Pinpoint the cell where the given text exists, returning its (x, y) midpoint coordinate. 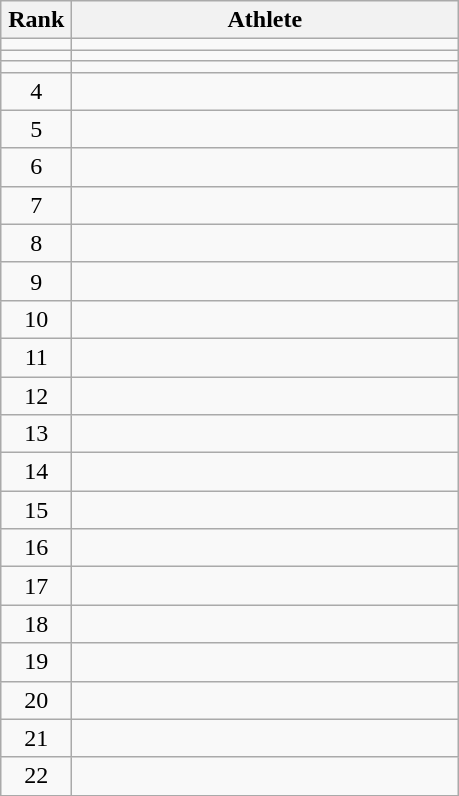
10 (36, 319)
16 (36, 548)
14 (36, 472)
17 (36, 586)
15 (36, 510)
5 (36, 129)
8 (36, 243)
11 (36, 357)
12 (36, 395)
7 (36, 205)
6 (36, 167)
9 (36, 281)
13 (36, 434)
Athlete (265, 20)
22 (36, 776)
4 (36, 91)
Rank (36, 20)
21 (36, 738)
20 (36, 700)
18 (36, 624)
19 (36, 662)
